Determine the [x, y] coordinate at the center of the cell enclosing the given text.  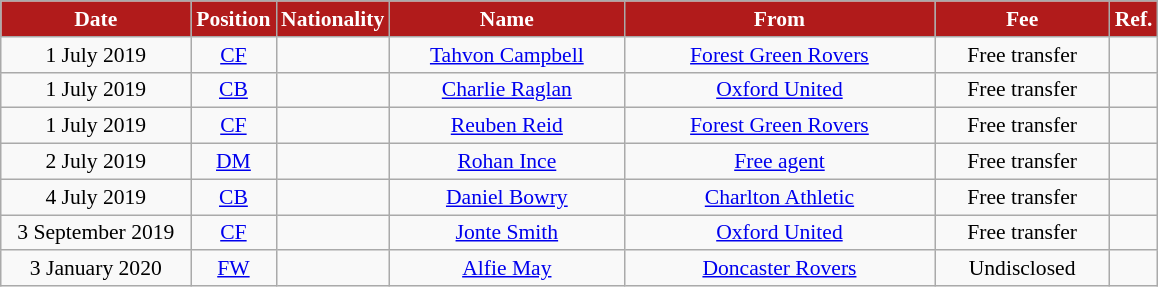
Fee [1022, 19]
Free agent [779, 162]
3 January 2020 [96, 269]
Undisclosed [1022, 269]
Charlie Raglan [506, 90]
Name [506, 19]
From [779, 19]
FW [234, 269]
3 September 2019 [96, 233]
Date [96, 19]
Ref. [1134, 19]
2 July 2019 [96, 162]
Jonte Smith [506, 233]
Tahvon Campbell [506, 55]
Nationality [332, 19]
Charlton Athletic [779, 197]
Daniel Bowry [506, 197]
Reuben Reid [506, 126]
Rohan Ince [506, 162]
Alfie May [506, 269]
Doncaster Rovers [779, 269]
Position [234, 19]
4 July 2019 [96, 197]
DM [234, 162]
